Output the (x, y) coordinate of the center of the cell containing the given text.  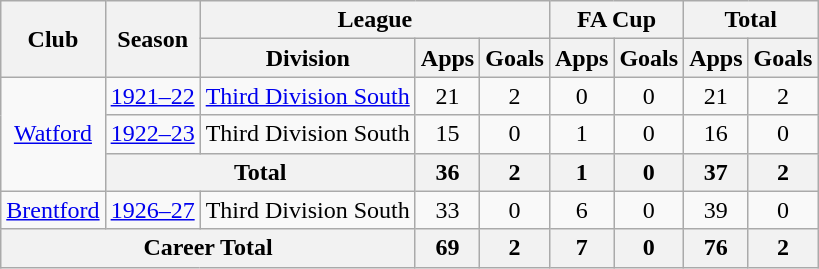
16 (716, 134)
FA Cup (616, 20)
Season (152, 39)
League (374, 20)
1926–27 (152, 210)
33 (447, 210)
7 (581, 248)
Club (53, 39)
Division (308, 58)
1921–22 (152, 96)
1922–23 (152, 134)
76 (716, 248)
39 (716, 210)
Brentford (53, 210)
6 (581, 210)
15 (447, 134)
36 (447, 172)
Career Total (208, 248)
Watford (53, 134)
69 (447, 248)
37 (716, 172)
